From the cell containing the given text, extract its center point as [x, y] coordinate. 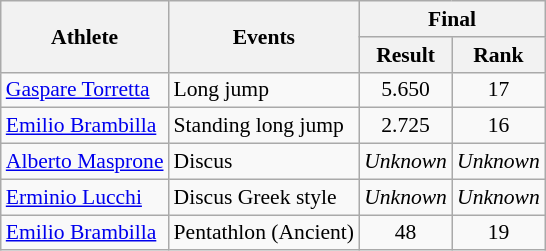
Erminio Lucchi [85, 197]
19 [498, 233]
Standing long jump [264, 126]
Long jump [264, 90]
Discus Greek style [264, 197]
Discus [264, 162]
Result [406, 55]
17 [498, 90]
Events [264, 36]
Rank [498, 55]
16 [498, 126]
5.650 [406, 90]
2.725 [406, 126]
Alberto Masprone [85, 162]
Pentathlon (Ancient) [264, 233]
Gaspare Torretta [85, 90]
Athlete [85, 36]
Final [452, 19]
48 [406, 233]
